Identify which cell holds the provided text, then report its (x, y) central coordinate. 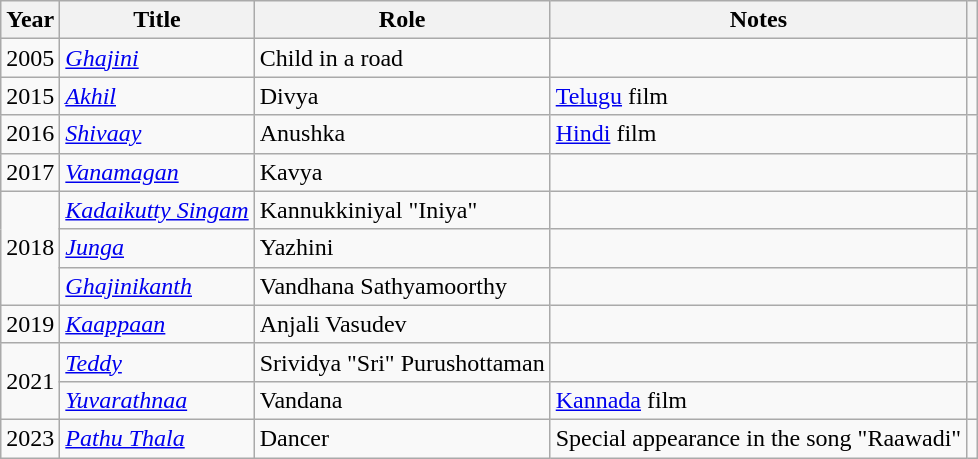
2016 (30, 134)
Child in a road (402, 58)
Special appearance in the song "Raawadi" (758, 438)
Akhil (157, 96)
Ghajini (157, 58)
Kaappaan (157, 324)
2015 (30, 96)
Kannada film (758, 400)
Role (402, 20)
Yuvarathnaa (157, 400)
Kannukkiniyal "Iniya" (402, 210)
Yazhini (402, 248)
Junga (157, 248)
Vandana (402, 400)
Kadaikutty Singam (157, 210)
Year (30, 20)
Telugu film (758, 96)
2019 (30, 324)
Kavya (402, 172)
Divya (402, 96)
2018 (30, 248)
Pathu Thala (157, 438)
Title (157, 20)
Srividya "Sri" Purushottaman (402, 362)
2023 (30, 438)
Hindi film (758, 134)
2017 (30, 172)
Shivaay (157, 134)
Vandhana Sathyamoorthy (402, 286)
Ghajinikanth (157, 286)
Anjali Vasudev (402, 324)
Notes (758, 20)
Anushka (402, 134)
Teddy (157, 362)
2005 (30, 58)
Vanamagan (157, 172)
Dancer (402, 438)
2021 (30, 381)
